From the cell containing the given text, extract its center point as [X, Y] coordinate. 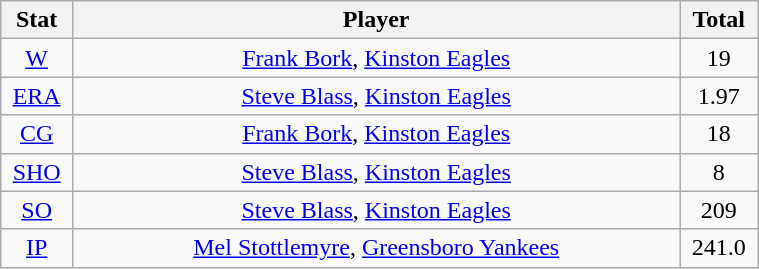
Mel Stottlemyre, Greensboro Yankees [376, 248]
Total [719, 20]
CG [37, 134]
8 [719, 172]
W [37, 58]
IP [37, 248]
241.0 [719, 248]
19 [719, 58]
209 [719, 210]
SO [37, 210]
18 [719, 134]
1.97 [719, 96]
ERA [37, 96]
Player [376, 20]
SHO [37, 172]
Stat [37, 20]
